From the cell containing the given text, extract its center point as (X, Y) coordinate. 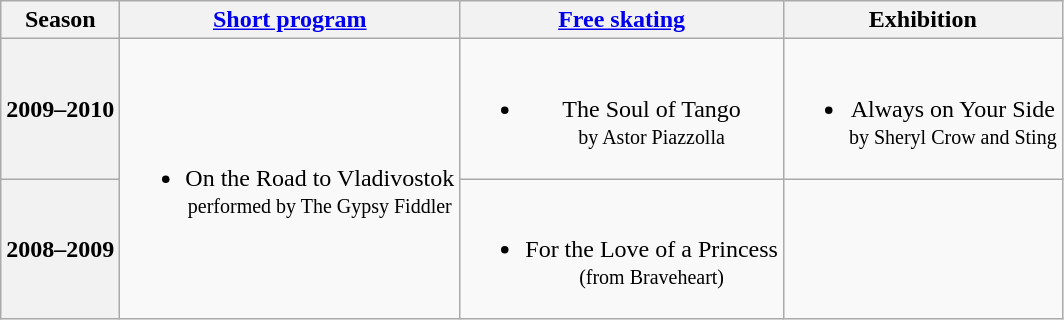
Short program (290, 20)
The Soul of Tango by Astor Piazzolla (622, 109)
For the Love of a Princess (from Braveheart) (622, 249)
Free skating (622, 20)
Season (60, 20)
2008–2009 (60, 249)
Exhibition (922, 20)
On the Road to Vladivostok performed by The Gypsy Fiddler (290, 179)
Always on Your Side by Sheryl Crow and Sting (922, 109)
2009–2010 (60, 109)
